Capture the cell that displays the provided text and extract its [X, Y] central coordinate. 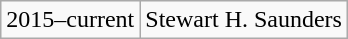
Stewart H. Saunders [244, 20]
2015–current [70, 20]
